Identify which cell holds the provided text, then report its [x, y] central coordinate. 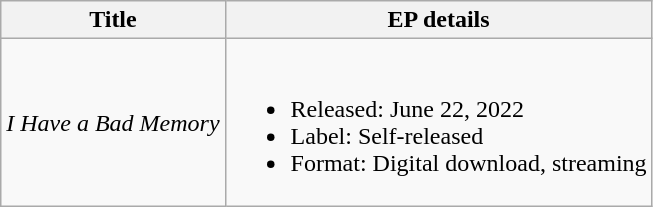
EP details [438, 20]
I Have a Bad Memory [113, 122]
Title [113, 20]
Released: June 22, 2022Label: Self-releasedFormat: Digital download, streaming [438, 122]
